Scan for the cell matching the given text and deliver its [x, y] coordinate at center. 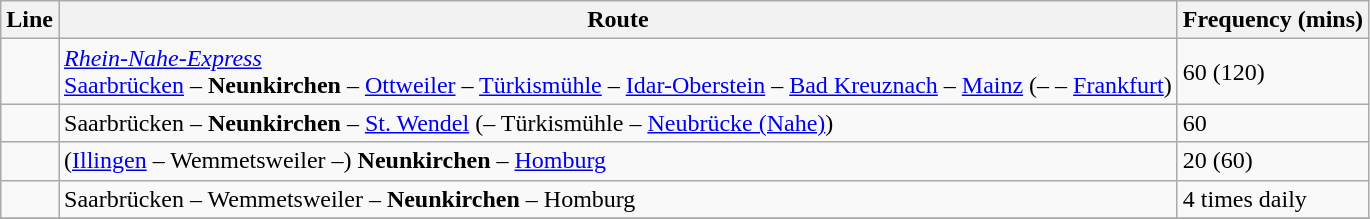
60 (120) [1272, 72]
Line [30, 20]
Saarbrücken – Neunkirchen – St. Wendel (– Türkismühle – Neubrücke (Nahe)) [618, 123]
20 (60) [1272, 161]
Rhein-Nahe-ExpressSaarbrücken – Neunkirchen – Ottweiler – Türkismühle – Idar-Oberstein – Bad Kreuznach – Mainz (– – Frankfurt) [618, 72]
60 [1272, 123]
Frequency (mins) [1272, 20]
(Illingen – Wemmetsweiler –) Neunkirchen – Homburg [618, 161]
Saarbrücken – Wemmetsweiler – Neunkirchen – Homburg [618, 199]
4 times daily [1272, 199]
Route [618, 20]
